Find where the given text appears and provide that cell's center as [X, Y] coordinate. 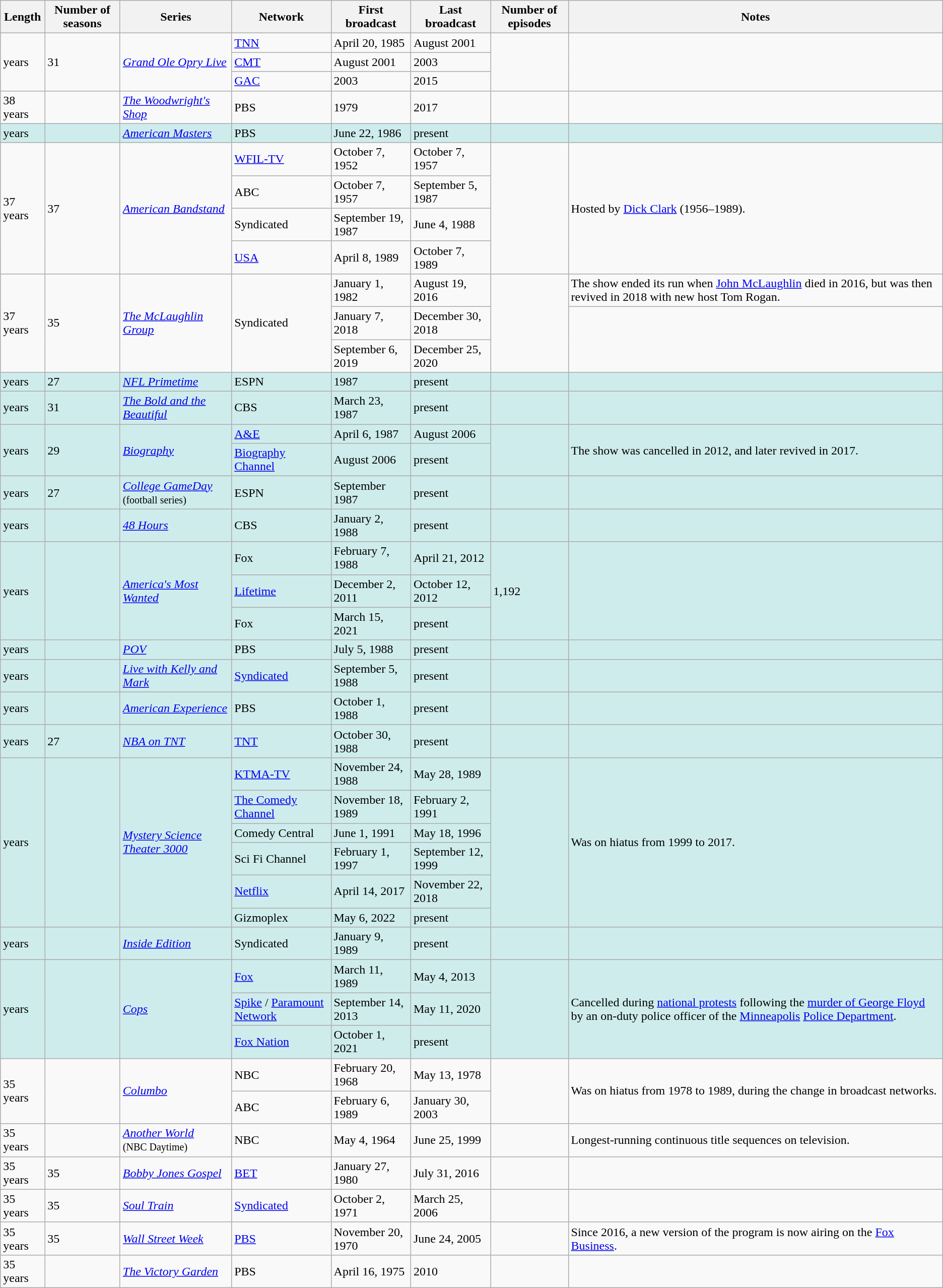
June 4, 1988 [450, 225]
July 31, 2016 [450, 1173]
May 4, 1964 [371, 1140]
USA [281, 257]
September 14, 2013 [371, 1009]
June 24, 2005 [450, 1239]
Soul Train [175, 1205]
Live with Kelly and Mark [175, 675]
Cops [175, 1009]
November 18, 1989 [371, 806]
CMT [281, 62]
March 11, 1989 [371, 977]
July 5, 1988 [371, 650]
Was on hiatus from 1999 to 2017. [756, 842]
December 30, 2018 [450, 323]
June 25, 1999 [450, 1140]
October 30, 1988 [371, 741]
October 1, 2021 [371, 1042]
October 2, 1971 [371, 1205]
April 14, 2017 [371, 892]
Cancelled during national protests following the murder of George Floyd by an on-duty police officer of the Minneapolis Police Department. [756, 1009]
June 1, 1991 [371, 833]
College GameDay(football series) [175, 493]
2010 [450, 1271]
Length [23, 17]
Spike / Paramount Network [281, 1009]
September 19, 1987 [371, 225]
KTMA-TV [281, 774]
2015 [450, 81]
May 18, 1996 [450, 833]
38 years [23, 107]
Series [175, 17]
May 28, 1989 [450, 774]
The show was cancelled in 2012, and later revived in 2017. [756, 450]
September 6, 2019 [371, 356]
September 5, 1988 [371, 675]
American Experience [175, 709]
America's Most Wanted [175, 591]
May 6, 2022 [371, 918]
March 15, 2021 [371, 624]
BET [281, 1173]
February 7, 1988 [371, 558]
April 16, 1975 [371, 1271]
October 1, 1988 [371, 709]
Another World(NBC Daytime) [175, 1140]
March 25, 2006 [450, 1205]
October 12, 2012 [450, 591]
April 8, 1989 [371, 257]
2017 [450, 107]
November 24, 1988 [371, 774]
Grand Ole Opry Live [175, 62]
October 7, 1952 [371, 159]
Sci Fi Channel [281, 859]
November 20, 1970 [371, 1239]
Inside Edition [175, 943]
GAC [281, 81]
American Bandstand [175, 208]
The Bold and the Beautiful [175, 408]
Network [281, 17]
April 6, 1987 [371, 434]
Fox Nation [281, 1042]
Number of seasons [83, 17]
Since 2016, a new version of the program is now airing on the Fox Business. [756, 1239]
January 7, 2018 [371, 323]
The Comedy Channel [281, 806]
November 22, 2018 [450, 892]
Netflix [281, 892]
Last broadcast [450, 17]
March 23, 1987 [371, 408]
May 4, 2013 [450, 977]
Biography Channel [281, 460]
48 Hours [175, 525]
POV [175, 650]
NBA on TNT [175, 741]
January 9, 1989 [371, 943]
Notes [756, 17]
TNT [281, 741]
Hosted by Dick Clark (1956–1989). [756, 208]
December 2, 2011 [371, 591]
Gizmoplex [281, 918]
The McLaughlin Group [175, 323]
September 1987 [371, 493]
September 12, 1999 [450, 859]
October 7, 1989 [450, 257]
1979 [371, 107]
American Masters [175, 133]
September 5, 1987 [450, 191]
February 20, 1968 [371, 1074]
February 2, 1991 [450, 806]
May 11, 2020 [450, 1009]
Lifetime [281, 591]
April 21, 2012 [450, 558]
January 2, 1988 [371, 525]
Comedy Central [281, 833]
August 19, 2016 [450, 290]
Biography [175, 450]
Mystery Science Theater 3000 [175, 842]
June 22, 1986 [371, 133]
Bobby Jones Gospel [175, 1173]
Number of episodes [529, 17]
December 25, 2020 [450, 356]
WFIL-TV [281, 159]
1,192 [529, 591]
TNN [281, 43]
1987 [371, 382]
First broadcast [371, 17]
The Victory Garden [175, 1271]
The show ended its run when John McLaughlin died in 2016, but was then revived in 2018 with new host Tom Rogan. [756, 290]
NFL Primetime [175, 382]
February 6, 1989 [371, 1108]
January 30, 2003 [450, 1108]
Wall Street Week [175, 1239]
February 1, 1997 [371, 859]
37 [83, 208]
29 [83, 450]
The Woodwright's Shop [175, 107]
A&E [281, 434]
Longest-running continuous title sequences on television. [756, 1140]
Columbo [175, 1091]
Was on hiatus from 1978 to 1989, during the change in broadcast networks. [756, 1091]
May 13, 1978 [450, 1074]
January 1, 1982 [371, 290]
April 20, 1985 [371, 43]
January 27, 1980 [371, 1173]
